Pinpoint the cell where the given text exists, returning its [x, y] midpoint coordinate. 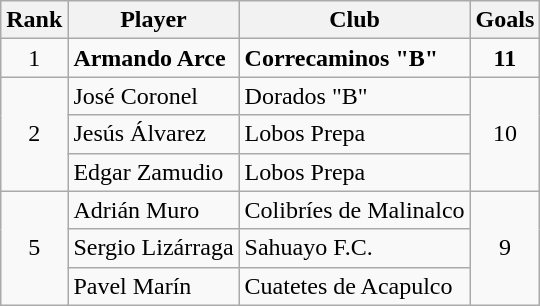
11 [505, 58]
José Coronel [154, 96]
5 [34, 248]
Colibríes de Malinalco [354, 210]
1 [34, 58]
2 [34, 134]
Pavel Marín [154, 286]
Edgar Zamudio [154, 172]
9 [505, 248]
Player [154, 20]
Correcaminos "B" [354, 58]
Sergio Lizárraga [154, 248]
Armando Arce [154, 58]
Sahuayo F.C. [354, 248]
Club [354, 20]
10 [505, 134]
Dorados "B" [354, 96]
Cuatetes de Acapulco [354, 286]
Jesús Álvarez [154, 134]
Goals [505, 20]
Rank [34, 20]
Adrián Muro [154, 210]
